Determine the [x, y] coordinate at the center of the cell enclosing the given text.  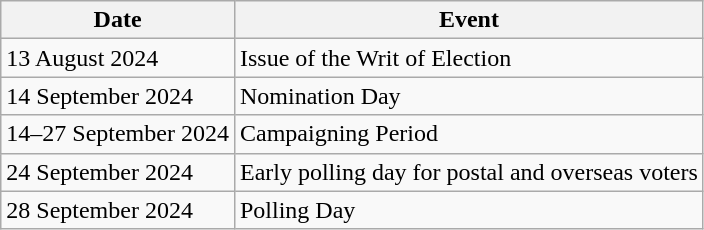
Issue of the Writ of Election [468, 58]
13 August 2024 [118, 58]
Nomination Day [468, 96]
Polling Day [468, 210]
Campaigning Period [468, 134]
14–27 September 2024 [118, 134]
Early polling day for postal and overseas voters [468, 172]
24 September 2024 [118, 172]
28 September 2024 [118, 210]
14 September 2024 [118, 96]
Event [468, 20]
Date [118, 20]
